Find where the given text appears and provide that cell's center as [x, y] coordinate. 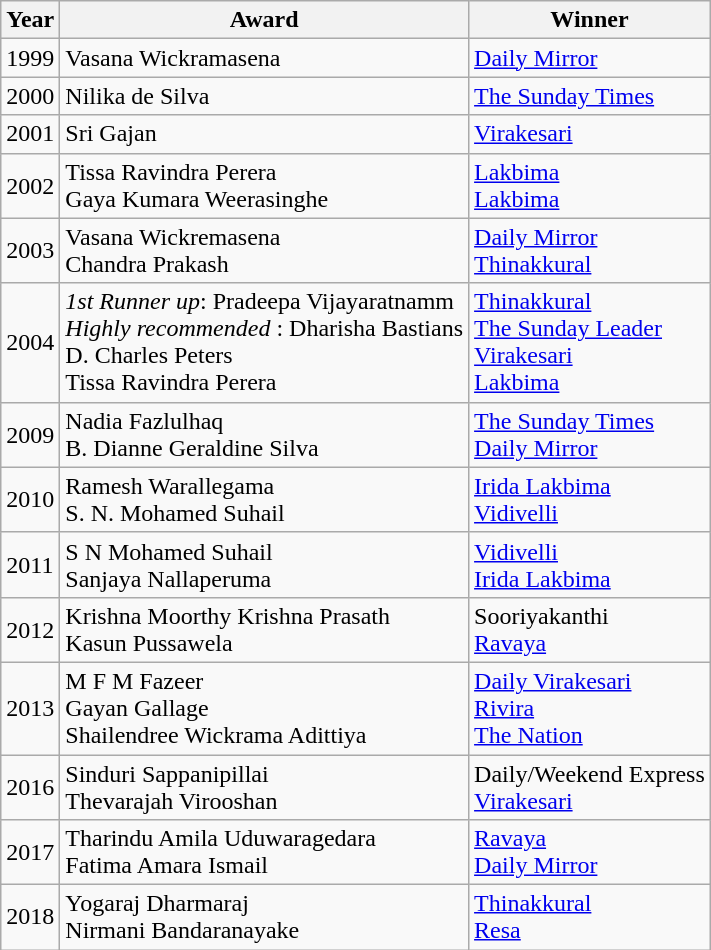
VidivelliIrida Lakbima [590, 564]
S N Mohamed SuhailSanjaya Nallaperuma [264, 564]
Irida LakbimaVidivelli [590, 500]
Virakesari [590, 134]
Vasana Wickramasena [264, 58]
1999 [30, 58]
SooriyakanthiRavaya [590, 630]
2011 [30, 564]
RavayaDaily Mirror [590, 852]
2009 [30, 434]
Sinduri SappanipillaiThevarajah Virooshan [264, 786]
Tharindu Amila UduwaragedaraFatima Amara Ismail [264, 852]
Year [30, 20]
ThinakkuralThe Sunday LeaderVirakesariLakbima [590, 342]
2013 [30, 708]
The Sunday TimesDaily Mirror [590, 434]
2002 [30, 186]
The Sunday Times [590, 96]
Ramesh WarallegamaS. N. Mohamed Suhail [264, 500]
Nadia FazlulhaqB. Dianne Geraldine Silva [264, 434]
Tissa Ravindra PereraGaya Kumara Weerasinghe [264, 186]
Daily/Weekend ExpressVirakesari [590, 786]
2017 [30, 852]
2001 [30, 134]
1st Runner up: Pradeepa VijayaratnammHighly recommended : Dharisha BastiansD. Charles PetersTissa Ravindra Perera [264, 342]
Vasana WickremasenaChandra Prakash [264, 250]
2010 [30, 500]
2012 [30, 630]
Daily VirakesariRiviraThe Nation [590, 708]
2016 [30, 786]
Yogaraj DharmarajNirmani Bandaranayake [264, 918]
2018 [30, 918]
Sri Gajan [264, 134]
2000 [30, 96]
Nilika de Silva [264, 96]
2003 [30, 250]
Winner [590, 20]
Daily MirrorThinakkural [590, 250]
Daily Mirror [590, 58]
ThinakkuralResa [590, 918]
2004 [30, 342]
LakbimaLakbima [590, 186]
Krishna Moorthy Krishna PrasathKasun Pussawela [264, 630]
Award [264, 20]
M F M FazeerGayan GallageShailendree Wickrama Adittiya [264, 708]
